Pinpoint the cell where the given text exists, returning its (X, Y) midpoint coordinate. 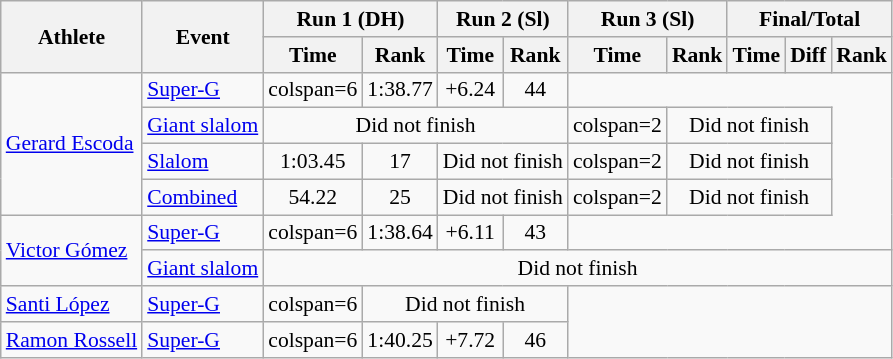
1:40.25 (400, 340)
+6.11 (470, 233)
Event (202, 36)
Diff (808, 55)
Run 3 (Sl) (648, 19)
Ramon Rossell (72, 340)
Slalom (202, 162)
43 (536, 233)
Run 2 (Sl) (503, 19)
Victor Gómez (72, 250)
Athlete (72, 36)
Run 1 (DH) (350, 19)
17 (400, 162)
54.22 (312, 197)
Combined (202, 197)
44 (536, 90)
Final/Total (809, 19)
1:03.45 (312, 162)
1:38.77 (400, 90)
+7.72 (470, 340)
25 (400, 197)
46 (536, 340)
Gerard Escoda (72, 143)
Santi López (72, 304)
1:38.64 (400, 233)
+6.24 (470, 90)
